Find where the given text appears and provide that cell's center as [x, y] coordinate. 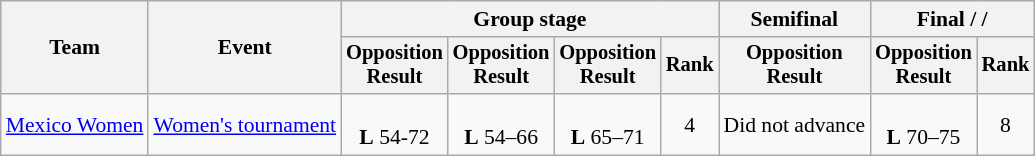
Group stage [530, 19]
L 54–66 [502, 124]
Women's tournament [244, 124]
8 [1006, 124]
L 70–75 [924, 124]
L 65–71 [608, 124]
Event [244, 48]
L 54-72 [394, 124]
Semifinal [795, 19]
Team [75, 48]
Did not advance [795, 124]
Mexico Women [75, 124]
4 [690, 124]
Final / / [952, 19]
